From the cell containing the given text, extract its center point as [x, y] coordinate. 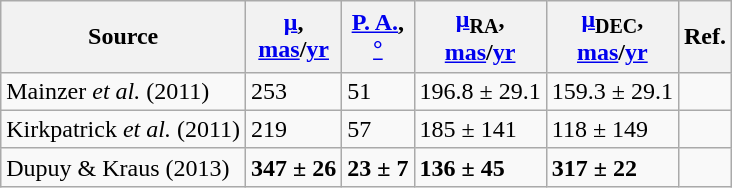
118 ± 149 [612, 129]
Mainzer et al. (2011) [124, 91]
Kirkpatrick et al. (2011) [124, 129]
P. A.,° [378, 36]
μ,mas/yr [294, 36]
Dupuy & Kraus (2013) [124, 167]
159.3 ± 29.1 [612, 91]
57 [378, 129]
347 ± 26 [294, 167]
317 ± 22 [612, 167]
μRA,mas/yr [480, 36]
253 [294, 91]
185 ± 141 [480, 129]
Source [124, 36]
136 ± 45 [480, 167]
μDEC,mas/yr [612, 36]
219 [294, 129]
Ref. [704, 36]
23 ± 7 [378, 167]
51 [378, 91]
196.8 ± 29.1 [480, 91]
